Output the [X, Y] coordinate of the center of the cell containing the given text.  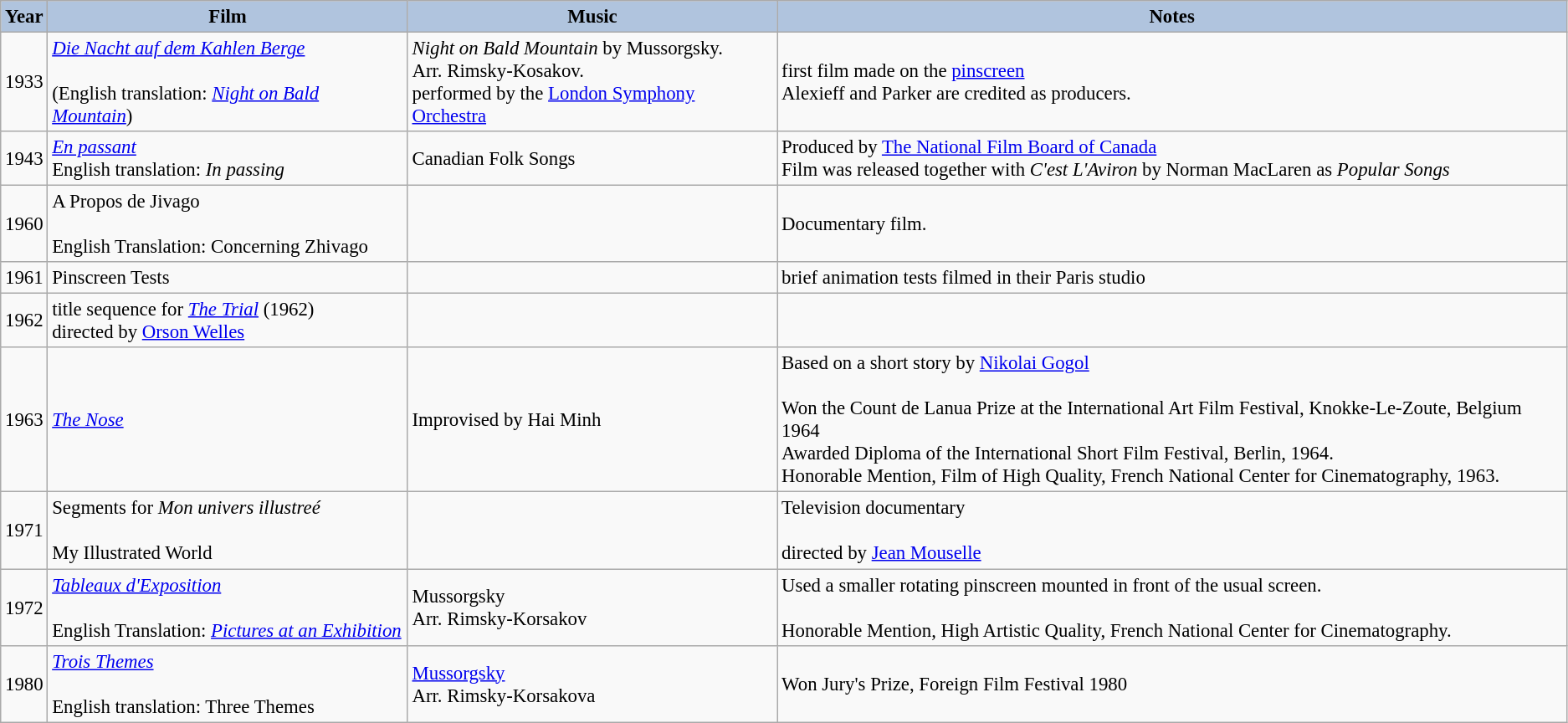
Won Jury's Prize, Foreign Film Festival 1980 [1172, 684]
Canadian Folk Songs [592, 159]
MussorgskyArr. Rimsky-Korsakov [592, 608]
Tableaux d'ExpositionEnglish Translation: Pictures at an Exhibition [228, 608]
1962 [24, 321]
brief animation tests filmed in their Paris studio [1172, 278]
Pinscreen Tests [228, 278]
Improvised by Hai Minh [592, 420]
Notes [1172, 17]
1971 [24, 531]
MussorgskyArr. Rimsky-Korsakova [592, 684]
1963 [24, 420]
The Nose [228, 420]
Music [592, 17]
Night on Bald Mountain by Mussorgsky. Arr. Rimsky-Kosakov. performed by the London Symphony Orchestra [592, 82]
title sequence for The Trial (1962) directed by Orson Welles [228, 321]
En passant English translation: In passing [228, 159]
1972 [24, 608]
Segments for Mon univers illustreéMy Illustrated World [228, 531]
Produced by The National Film Board of CanadaFilm was released together with C'est L'Aviron by Norman MacLaren as Popular Songs [1172, 159]
first film made on the pinscreenAlexieff and Parker are credited as producers. [1172, 82]
Die Nacht auf dem Kahlen Berge(English translation: Night on Bald Mountain) [228, 82]
1933 [24, 82]
Trois ThemesEnglish translation: Three Themes [228, 684]
1980 [24, 684]
Year [24, 17]
1943 [24, 159]
A Propos de JivagoEnglish Translation: Concerning Zhivago [228, 224]
1961 [24, 278]
Television documentarydirected by Jean Mouselle [1172, 531]
Film [228, 17]
1960 [24, 224]
Documentary film. [1172, 224]
